Return (X, Y) of the center of cell containing provided text 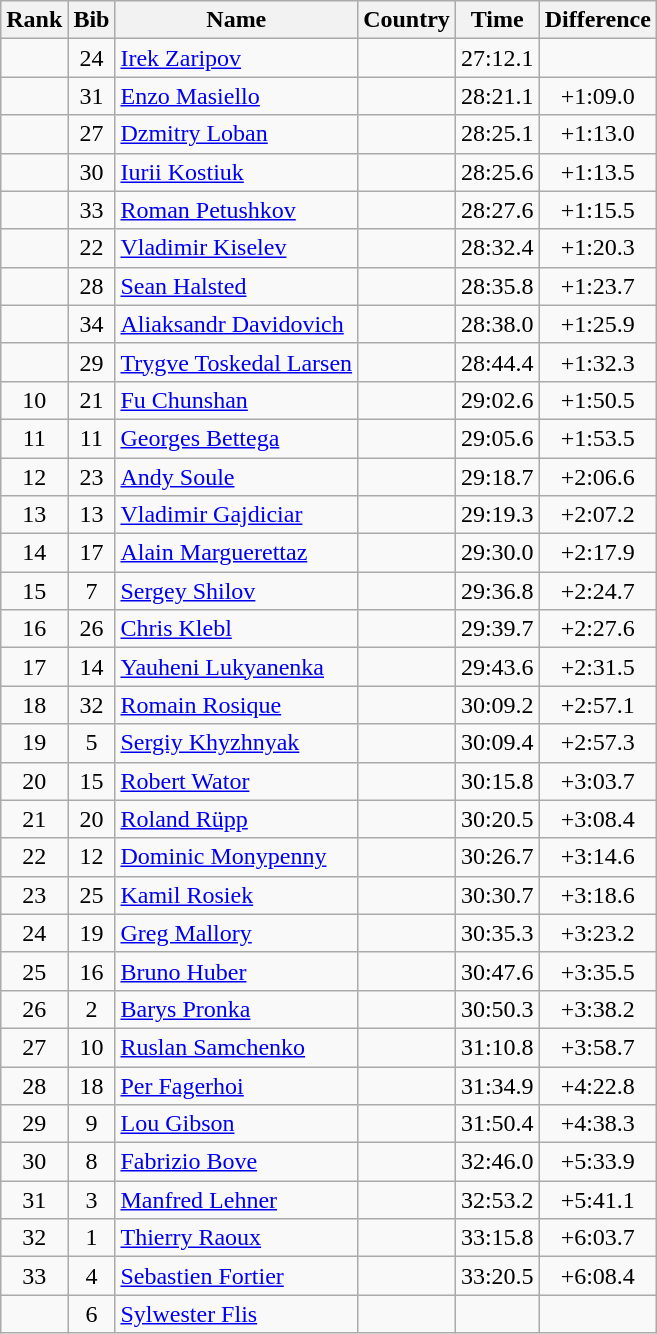
Bruno Huber (236, 971)
30:30.7 (497, 895)
+4:22.8 (598, 1085)
Andy Soule (236, 477)
30:09.4 (497, 743)
30:26.7 (497, 857)
Fabrizio Bove (236, 1162)
4 (92, 1276)
28:27.6 (497, 210)
9 (92, 1124)
Per Fagerhoi (236, 1085)
Roman Petushkov (236, 210)
Barys Pronka (236, 1009)
29:30.0 (497, 553)
Enzo Masiello (236, 96)
Bib (92, 20)
+1:23.7 (598, 286)
+2:31.5 (598, 667)
+2:17.9 (598, 553)
29:02.6 (497, 400)
31:34.9 (497, 1085)
30:20.5 (497, 819)
29:05.6 (497, 438)
Ruslan Samchenko (236, 1047)
Dzmitry Loban (236, 134)
+1:20.3 (598, 248)
30:47.6 (497, 971)
Country (407, 20)
+5:33.9 (598, 1162)
Sean Halsted (236, 286)
+4:38.3 (598, 1124)
Lou Gibson (236, 1124)
5 (92, 743)
+1:13.5 (598, 172)
3 (92, 1200)
Iurii Kostiuk (236, 172)
28:38.0 (497, 324)
Vladimir Kiselev (236, 248)
+3:18.6 (598, 895)
33:15.8 (497, 1238)
+1:13.0 (598, 134)
Time (497, 20)
6 (92, 1314)
+1:15.5 (598, 210)
+1:09.0 (598, 96)
+6:03.7 (598, 1238)
+1:50.5 (598, 400)
29:36.8 (497, 591)
Difference (598, 20)
Irek Zaripov (236, 58)
27:12.1 (497, 58)
7 (92, 591)
Sergiy Khyzhnyak (236, 743)
29:18.7 (497, 477)
32:46.0 (497, 1162)
2 (92, 1009)
+1:25.9 (598, 324)
30:35.3 (497, 933)
Chris Klebl (236, 629)
+2:24.7 (598, 591)
30:15.8 (497, 781)
Yauheni Lukyanenka (236, 667)
+3:23.2 (598, 933)
28:25.1 (497, 134)
Aliaksandr Davidovich (236, 324)
Romain Rosique (236, 705)
33:20.5 (497, 1276)
Trygve Toskedal Larsen (236, 362)
+3:03.7 (598, 781)
32:53.2 (497, 1200)
+2:57.1 (598, 705)
+3:14.6 (598, 857)
Robert Wator (236, 781)
+3:35.5 (598, 971)
29:39.7 (497, 629)
29:19.3 (497, 515)
30:09.2 (497, 705)
Kamil Rosiek (236, 895)
28:32.4 (497, 248)
+1:53.5 (598, 438)
Thierry Raoux (236, 1238)
Georges Bettega (236, 438)
29:43.6 (497, 667)
Fu Chunshan (236, 400)
Greg Mallory (236, 933)
Sergey Shilov (236, 591)
8 (92, 1162)
28:25.6 (497, 172)
Roland Rüpp (236, 819)
Sebastien Fortier (236, 1276)
Sylwester Flis (236, 1314)
Dominic Monypenny (236, 857)
28:44.4 (497, 362)
1 (92, 1238)
+2:06.6 (598, 477)
+1:32.3 (598, 362)
31:50.4 (497, 1124)
+3:58.7 (598, 1047)
+6:08.4 (598, 1276)
Vladimir Gajdiciar (236, 515)
Manfred Lehner (236, 1200)
+3:38.2 (598, 1009)
+5:41.1 (598, 1200)
Rank (34, 20)
34 (92, 324)
31:10.8 (497, 1047)
+2:07.2 (598, 515)
28:35.8 (497, 286)
+2:57.3 (598, 743)
Name (236, 20)
+2:27.6 (598, 629)
30:50.3 (497, 1009)
+3:08.4 (598, 819)
28:21.1 (497, 96)
Alain Marguerettaz (236, 553)
